Identify which cell holds the provided text, then report its (x, y) central coordinate. 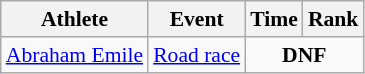
Abraham Emile (74, 55)
Time (274, 19)
Event (196, 19)
Road race (196, 55)
Athlete (74, 19)
DNF (304, 55)
Rank (334, 19)
